Determine the [x, y] coordinate at the center of the cell enclosing the given text.  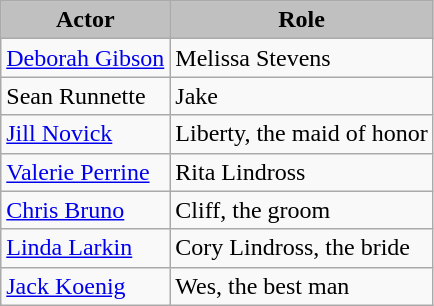
Actor [86, 20]
Jake [302, 96]
Jill Novick [86, 134]
Cory Lindross, the bride [302, 248]
Deborah Gibson [86, 58]
Wes, the best man [302, 286]
Cliff, the groom [302, 210]
Rita Lindross [302, 172]
Liberty, the maid of honor [302, 134]
Jack Koenig [86, 286]
Chris Bruno [86, 210]
Role [302, 20]
Sean Runnette [86, 96]
Linda Larkin [86, 248]
Valerie Perrine [86, 172]
Melissa Stevens [302, 58]
